Find where the given text appears and provide that cell's center as (X, Y) coordinate. 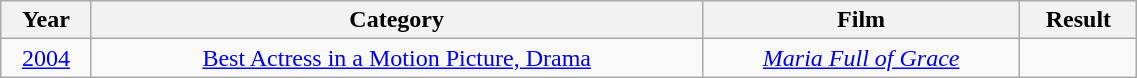
Category (396, 20)
Maria Full of Grace (861, 58)
Film (861, 20)
Best Actress in a Motion Picture, Drama (396, 58)
Year (46, 20)
2004 (46, 58)
Result (1078, 20)
